Locate the cell with the specified text and output its [x, y] center coordinate. 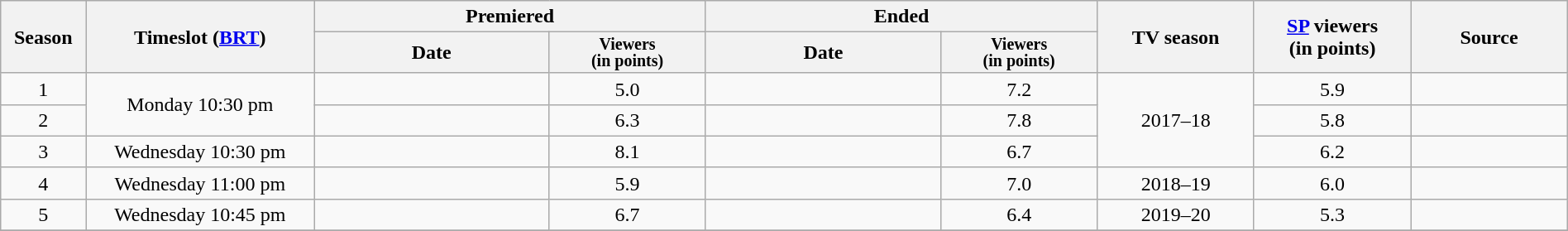
5.8 [1331, 120]
7.8 [1019, 120]
Ended [901, 17]
3 [43, 152]
7.2 [1019, 89]
SP viewers(in points) [1331, 37]
2 [43, 120]
2018–19 [1176, 183]
2019–20 [1176, 215]
Season [43, 37]
6.3 [627, 120]
Wednesday 10:30 pm [200, 152]
6.2 [1331, 152]
Timeslot (BRT) [200, 37]
4 [43, 183]
TV season [1176, 37]
5 [43, 215]
5.3 [1331, 215]
6.0 [1331, 183]
8.1 [627, 152]
2017–18 [1176, 120]
Monday 10:30 pm [200, 104]
Source [1489, 37]
Wednesday 10:45 pm [200, 215]
Wednesday 11:00 pm [200, 183]
7.0 [1019, 183]
6.4 [1019, 215]
1 [43, 89]
5.0 [627, 89]
Premiered [510, 17]
